Extract the (X, Y) coordinate from the center of the cell holding the provided text.  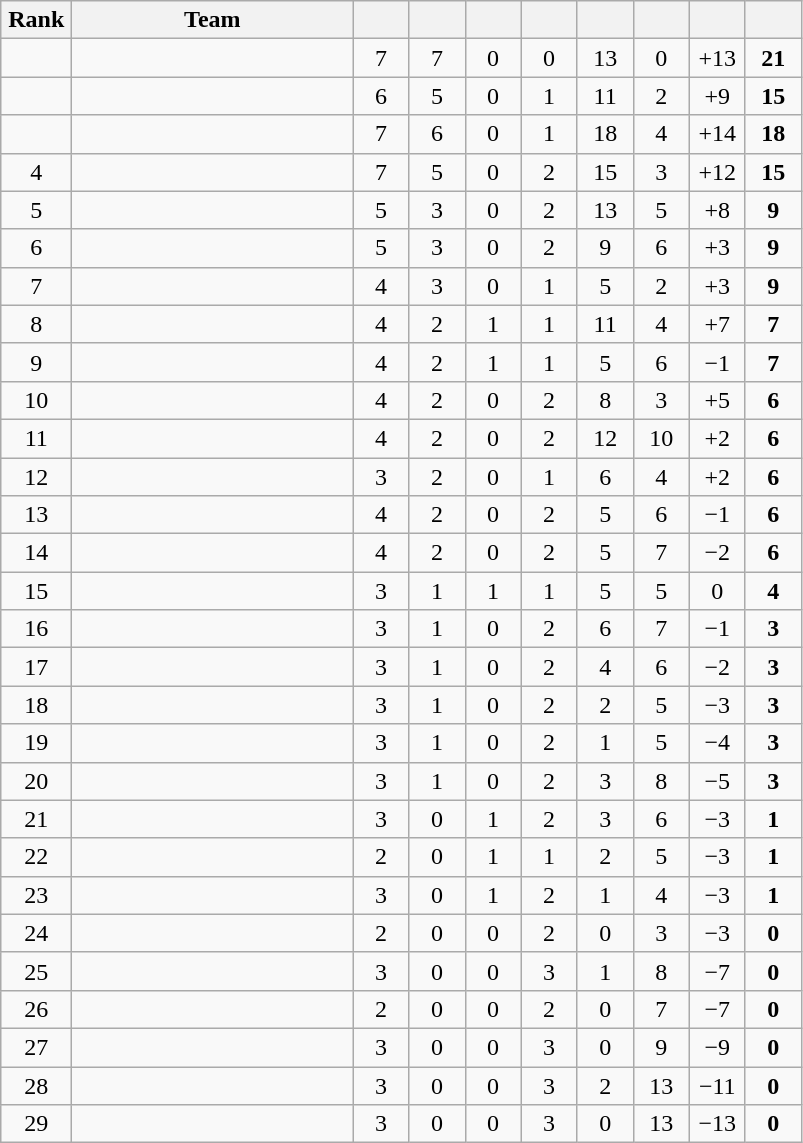
29 (36, 1124)
−4 (717, 743)
−11 (717, 1085)
+9 (717, 96)
19 (36, 743)
Team (212, 20)
+5 (717, 400)
25 (36, 971)
+13 (717, 58)
+7 (717, 324)
23 (36, 895)
−5 (717, 781)
24 (36, 933)
Rank (36, 20)
−9 (717, 1047)
22 (36, 857)
+12 (717, 172)
+14 (717, 134)
17 (36, 667)
−13 (717, 1124)
+8 (717, 210)
27 (36, 1047)
16 (36, 629)
20 (36, 781)
26 (36, 1009)
28 (36, 1085)
14 (36, 553)
